Detect which cell encompasses the target text, then output its [X, Y] center coordinate. 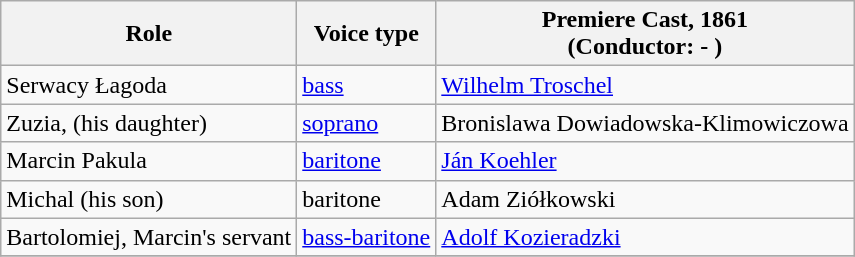
Premiere Cast, 1861(Conductor: - ) [645, 34]
Wilhelm Troschel [645, 85]
Ján Koehler [645, 161]
Bronislawa Dowiadowska-Klimowiczowa [645, 123]
Marcin Pakula [149, 161]
soprano [366, 123]
Voice type [366, 34]
Zuzia, (his daughter) [149, 123]
Adam Ziółkowski [645, 199]
Serwacy Łagoda [149, 85]
bass [366, 85]
Role [149, 34]
Michal (his son) [149, 199]
bass-baritone [366, 237]
Bartolomiej, Marcin's servant [149, 237]
Adolf Kozieradzki [645, 237]
